Capture the cell that displays the provided text and extract its (X, Y) central coordinate. 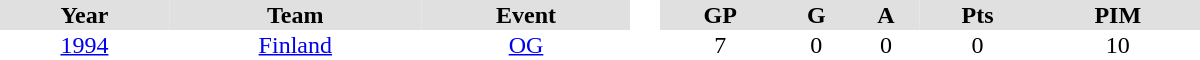
Event (526, 15)
PIM (1118, 15)
7 (720, 45)
OG (526, 45)
GP (720, 15)
Year (84, 15)
10 (1118, 45)
G (816, 15)
Team (296, 15)
A (886, 15)
Pts (978, 15)
Finland (296, 45)
1994 (84, 45)
